Provide the (x, y) coordinate of the cell's center where the given text is located.  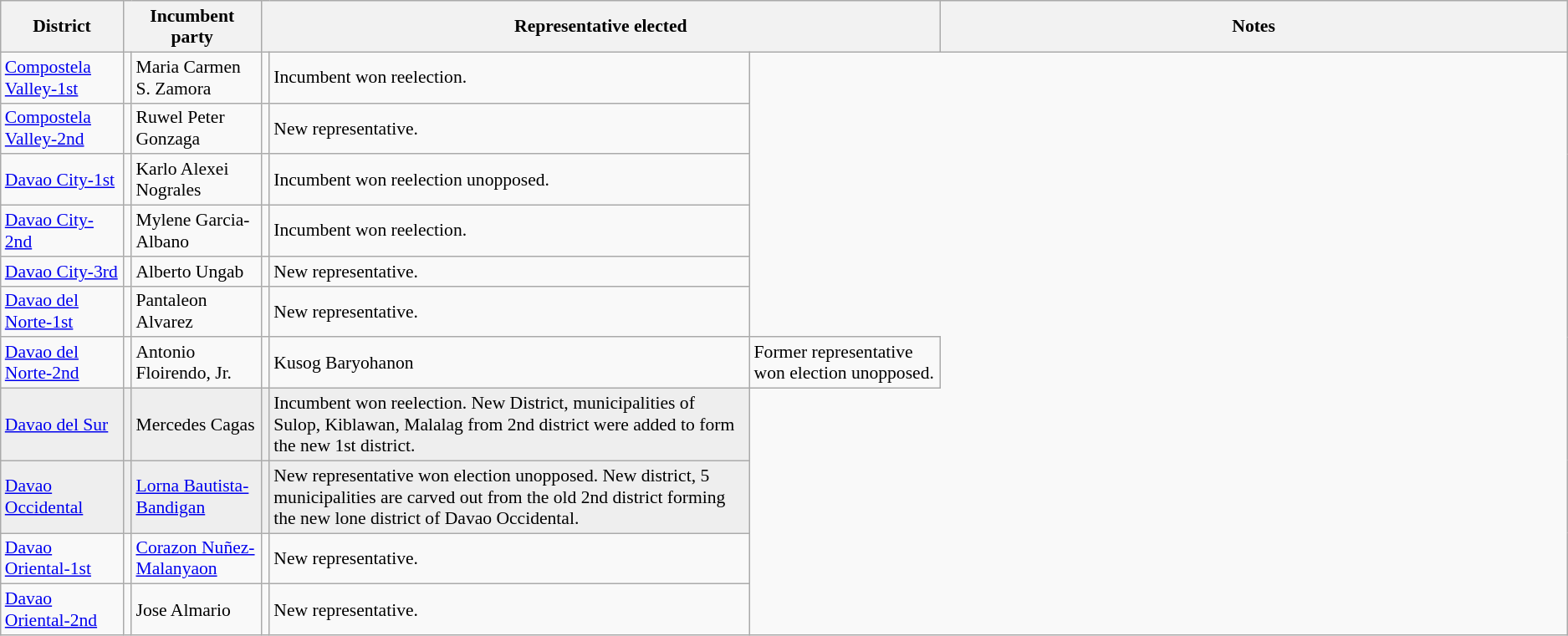
Lorna Bautista-Bandigan (196, 496)
Jose Almario (196, 610)
Maria Carmen S. Zamora (196, 77)
District (62, 27)
Davao Oriental-2nd (62, 610)
Davao City-1st (62, 181)
Mercedes Cagas (196, 425)
Pantaleon Alvarez (196, 311)
Davao Occidental (62, 496)
Davao del Norte-1st (62, 311)
Davao del Sur (62, 425)
Representative elected (600, 27)
Karlo Alexei Nograles (196, 181)
Kusog Baryohanon (509, 363)
Ruwel Peter Gonzaga (196, 129)
Notes (1254, 27)
Davao del Norte-2nd (62, 363)
Compostela Valley-1st (62, 77)
Incumbent party (192, 27)
Davao Oriental-1st (62, 558)
Davao City-3rd (62, 272)
Former representative won election unopposed. (845, 363)
Antonio Floirendo, Jr. (196, 363)
Compostela Valley-2nd (62, 129)
Corazon Nuñez-Malanyaon (196, 558)
Incumbent won reelection unopposed. (509, 181)
Davao City-2nd (62, 231)
Alberto Ungab (196, 272)
Mylene Garcia-Albano (196, 231)
Incumbent won reelection. New District, municipalities of Sulop, Kiblawan, Malalag from 2nd district were added to form the new 1st district. (509, 425)
